Detect which cell encompasses the target text, then output its [X, Y] center coordinate. 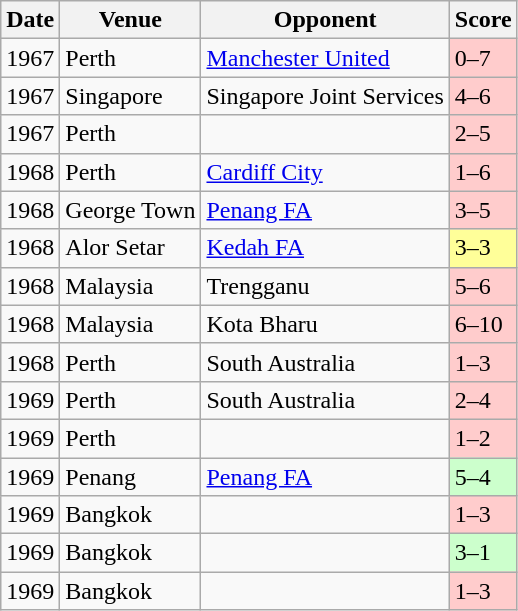
Venue [130, 20]
5–6 [483, 286]
George Town [130, 210]
Opponent [325, 20]
5–4 [483, 477]
Cardiff City [325, 172]
Singapore [130, 96]
3–5 [483, 210]
Date [30, 20]
Penang [130, 477]
3–1 [483, 553]
2–4 [483, 400]
Kedah FA [325, 248]
Score [483, 20]
6–10 [483, 324]
1–6 [483, 172]
3–3 [483, 248]
4–6 [483, 96]
1–2 [483, 438]
Trengganu [325, 286]
Alor Setar [130, 248]
0–7 [483, 58]
Manchester United [325, 58]
2–5 [483, 134]
Singapore Joint Services [325, 96]
Kota Bharu [325, 324]
